Detect which cell encompasses the target text, then output its [x, y] center coordinate. 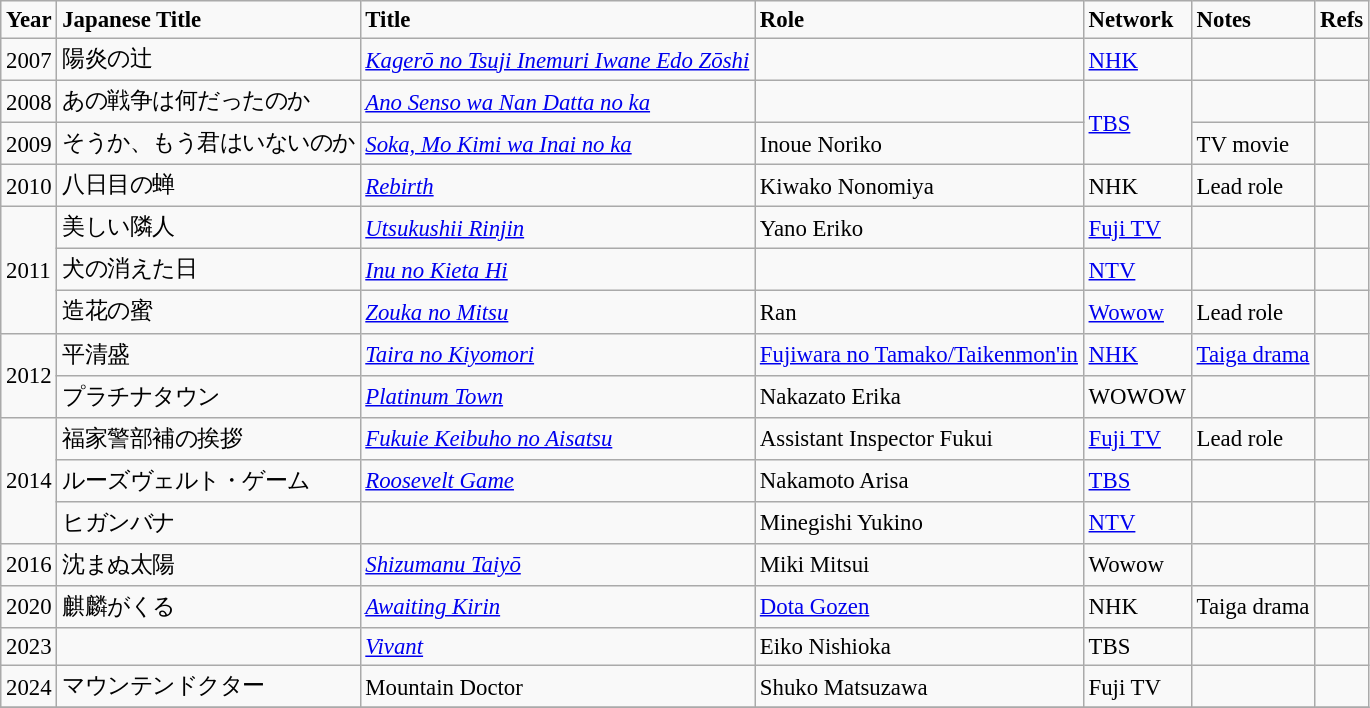
Kagerō no Tsuji Inemuri Iwane Edo Zōshi [558, 60]
Shuko Matsuzawa [920, 686]
そうか、もう君はいないのか [208, 144]
Minegishi Yukino [920, 523]
2020 [29, 607]
Title [558, 20]
プラチナタウン [208, 396]
Utsukushii Rinjin [558, 228]
Soka, Mo Kimi wa Inai no ka [558, 144]
Inu no Kieta Hi [558, 270]
Awaiting Kirin [558, 607]
2014 [29, 480]
Refs [1342, 20]
Yano Eriko [920, 228]
Zouka no Mitsu [558, 312]
2011 [29, 270]
WOWOW [1137, 396]
犬の消えた日 [208, 270]
2012 [29, 375]
Miki Mitsui [920, 565]
Inoue Noriko [920, 144]
2007 [29, 60]
Shizumanu Taiyō [558, 565]
2023 [29, 647]
Platinum Town [558, 396]
2008 [29, 102]
沈まぬ太陽 [208, 565]
Role [920, 20]
Assistant Inspector Fukui [920, 438]
陽炎の辻 [208, 60]
Fukuie Keibuho no Aisatsu [558, 438]
2024 [29, 686]
ルーズヴェルト・ゲーム [208, 480]
Fujiwara no Tamako/Taikenmon'in [920, 354]
造花の蜜 [208, 312]
Eiko Nishioka [920, 647]
Notes [1252, 20]
ヒガンバナ [208, 523]
Roosevelt Game [558, 480]
麒麟がくる [208, 607]
Taira no Kiyomori [558, 354]
Nakazato Erika [920, 396]
Year [29, 20]
八日目の蝉 [208, 186]
Japanese Title [208, 20]
マウンテンドクター [208, 686]
Nakamoto Arisa [920, 480]
2009 [29, 144]
Ran [920, 312]
平清盛 [208, 354]
Vivant [558, 647]
Rebirth [558, 186]
福家警部補の挨拶 [208, 438]
2016 [29, 565]
Network [1137, 20]
美しい隣人 [208, 228]
TV movie [1252, 144]
Mountain Doctor [558, 686]
あの戦争は何だったのか [208, 102]
Dota Gozen [920, 607]
Ano Senso wa Nan Datta no ka [558, 102]
2010 [29, 186]
Kiwako Nonomiya [920, 186]
